For the text-containing cell, return its midpoint in (x, y) coordinate format. 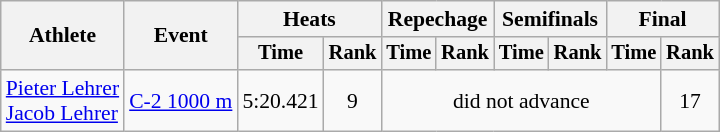
Event (180, 36)
Semifinals (550, 19)
17 (690, 100)
C-2 1000 m (180, 100)
9 (353, 100)
did not advance (521, 100)
5:20.421 (280, 100)
Final (662, 19)
Repechage (437, 19)
Heats (309, 19)
Pieter LehrerJacob Lehrer (62, 100)
Athlete (62, 36)
